Return [X, Y] of the center of cell containing provided text 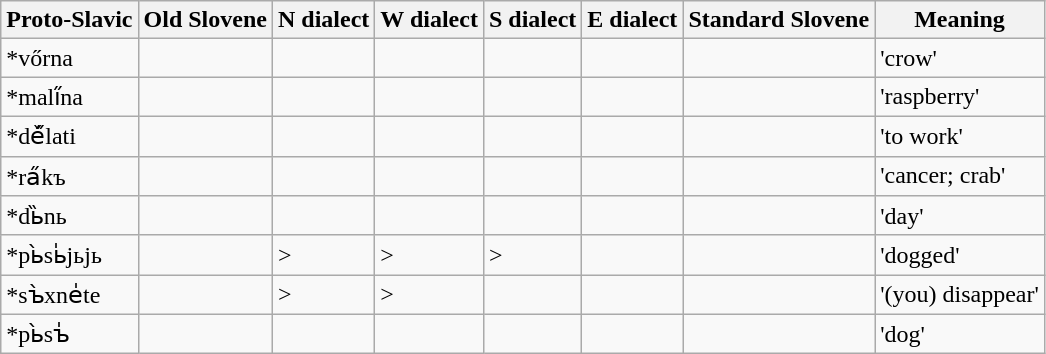
Old Slovene [205, 20]
'(you) disappear' [960, 295]
'to work' [960, 136]
'dog' [960, 334]
S dialect [532, 20]
*dě̋lati [70, 136]
W dialect [430, 20]
Standard Slovene [779, 20]
Meaning [960, 20]
N dialect [323, 20]
*pь̀sь̍jьjь [70, 255]
*sъ̀xne̍te [70, 295]
*mali̋na [70, 97]
'day' [960, 216]
E dialect [632, 20]
*dь̏nь [70, 216]
'cancer; crab' [960, 176]
'crow' [960, 58]
*pь̀sъ̍ [70, 334]
'raspberry' [960, 97]
*vőrna [70, 58]
*ra̋kъ [70, 176]
Proto-Slavic [70, 20]
'dogged' [960, 255]
